Return [x, y] of the center of cell containing provided text 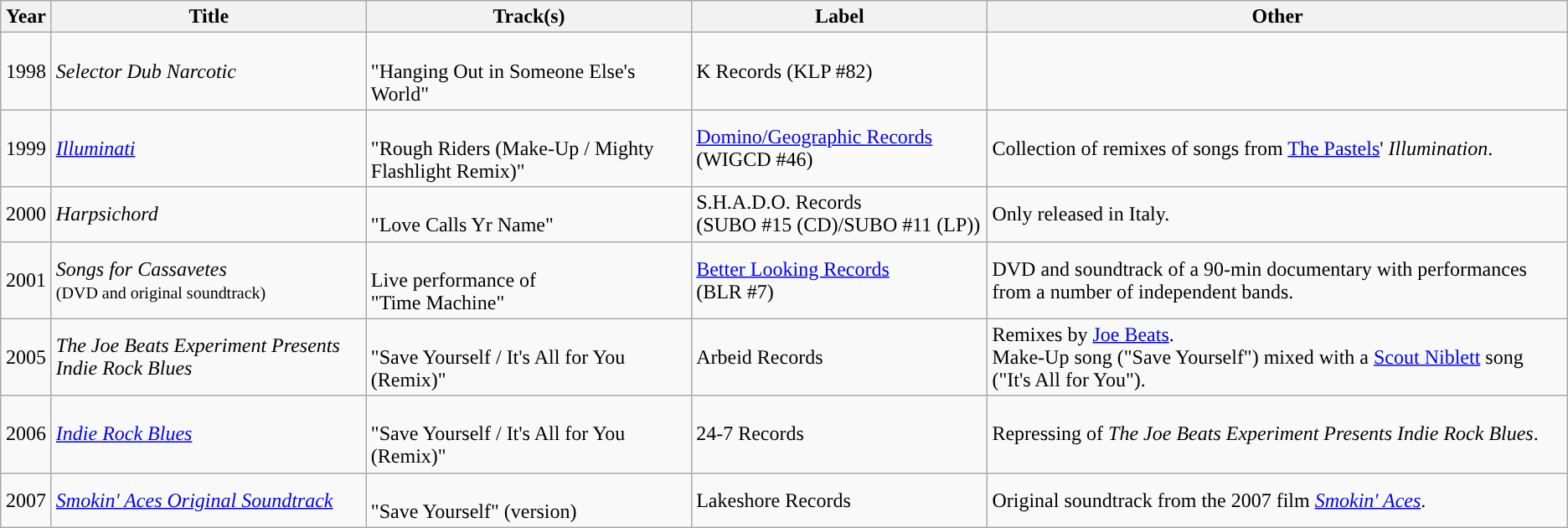
Original soundtrack from the 2007 film Smokin' Aces. [1277, 500]
Smokin' Aces Original Soundtrack [209, 500]
2005 [27, 357]
Indie Rock Blues [209, 434]
"Save Yourself" (version) [529, 500]
2006 [27, 434]
Track(s) [529, 17]
"Love Calls Yr Name" [529, 215]
The Joe Beats Experiment Presents Indie Rock Blues [209, 357]
Collection of remixes of songs from The Pastels' Illumination. [1277, 148]
2000 [27, 215]
Illuminati [209, 148]
Better Looking Records(BLR #7) [839, 280]
Songs for Cassavetes(DVD and original soundtrack) [209, 280]
"Hanging Out in Someone Else's World" [529, 71]
K Records (KLP #82) [839, 71]
Repressing of The Joe Beats Experiment Presents Indie Rock Blues. [1277, 434]
Only released in Italy. [1277, 215]
Year [27, 17]
DVD and soundtrack of a 90-min documentary with performances from a number of independent bands. [1277, 280]
Label [839, 17]
Harpsichord [209, 215]
2007 [27, 500]
Remixes by Joe Beats.Make-Up song ("Save Yourself") mixed with a Scout Niblett song ("It's All for You"). [1277, 357]
Lakeshore Records [839, 500]
Other [1277, 17]
24-7 Records [839, 434]
Arbeid Records [839, 357]
1998 [27, 71]
Live performance of"Time Machine" [529, 280]
Domino/Geographic Records (WIGCD #46) [839, 148]
2001 [27, 280]
1999 [27, 148]
Selector Dub Narcotic [209, 71]
"Rough Riders (Make-Up / Mighty Flashlight Remix)" [529, 148]
S.H.A.D.O. Records(SUBO #15 (CD)/SUBO #11 (LP)) [839, 215]
Title [209, 17]
